Detect which cell encompasses the target text, then output its [x, y] center coordinate. 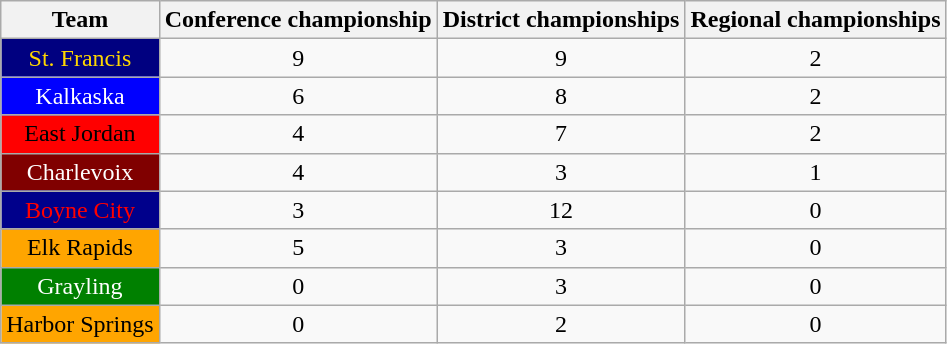
Boyne City [80, 210]
7 [561, 134]
Harbor Springs [80, 324]
Charlevoix [80, 172]
6 [298, 96]
St. Francis [80, 58]
Elk Rapids [80, 248]
District championships [561, 20]
Conference championship [298, 20]
1 [816, 172]
East Jordan [80, 134]
Kalkaska [80, 96]
12 [561, 210]
Regional championships [816, 20]
Grayling [80, 286]
Team [80, 20]
8 [561, 96]
5 [298, 248]
